Determine the [x, y] coordinate at the center of the cell enclosing the given text.  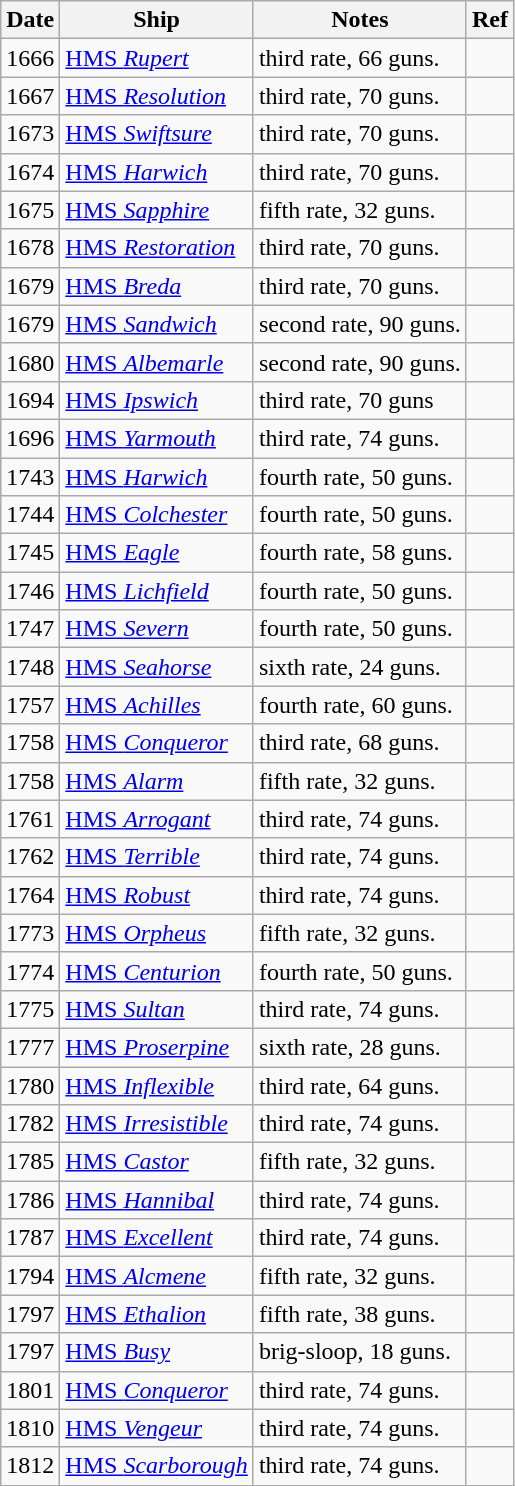
HMS Eagle [157, 553]
1786 [30, 1200]
sixth rate, 28 guns. [360, 1047]
HMS Castor [157, 1162]
brig-sloop, 18 guns. [360, 1352]
HMS Sandwich [157, 324]
Date [30, 20]
1675 [30, 210]
1696 [30, 438]
third rate, 66 guns. [360, 58]
third rate, 64 guns. [360, 1085]
HMS Lichfield [157, 591]
1782 [30, 1124]
1746 [30, 591]
1775 [30, 1009]
1785 [30, 1162]
fourth rate, 60 guns. [360, 705]
HMS Centurion [157, 971]
1773 [30, 933]
HMS Proserpine [157, 1047]
HMS Sultan [157, 1009]
HMS Breda [157, 286]
1747 [30, 629]
HMS Achilles [157, 705]
1673 [30, 134]
HMS Yarmouth [157, 438]
1667 [30, 96]
HMS Scarborough [157, 1466]
1762 [30, 857]
1764 [30, 895]
third rate, 68 guns. [360, 743]
1812 [30, 1466]
third rate, 70 guns [360, 400]
1794 [30, 1276]
Ship [157, 20]
fourth rate, 58 guns. [360, 553]
HMS Rupert [157, 58]
HMS Vengeur [157, 1428]
HMS Swiftsure [157, 134]
HMS Ipswich [157, 400]
1745 [30, 553]
Ref [490, 20]
HMS Robust [157, 895]
HMS Busy [157, 1352]
1757 [30, 705]
HMS Irresistible [157, 1124]
sixth rate, 24 guns. [360, 667]
HMS Sapphire [157, 210]
HMS Arrogant [157, 819]
1674 [30, 172]
HMS Excellent [157, 1238]
HMS Albemarle [157, 362]
1680 [30, 362]
HMS Alcmene [157, 1276]
1694 [30, 400]
HMS Restoration [157, 248]
fifth rate, 38 guns. [360, 1314]
Notes [360, 20]
HMS Ethalion [157, 1314]
1777 [30, 1047]
1780 [30, 1085]
HMS Terrible [157, 857]
HMS Seahorse [157, 667]
1801 [30, 1390]
HMS Severn [157, 629]
HMS Inflexible [157, 1085]
1761 [30, 819]
HMS Hannibal [157, 1200]
HMS Colchester [157, 515]
1666 [30, 58]
1743 [30, 477]
HMS Orpheus [157, 933]
1678 [30, 248]
1744 [30, 515]
1774 [30, 971]
1748 [30, 667]
HMS Resolution [157, 96]
1787 [30, 1238]
1810 [30, 1428]
HMS Alarm [157, 781]
